Extract the [X, Y] coordinate from the center of the cell holding the provided text.  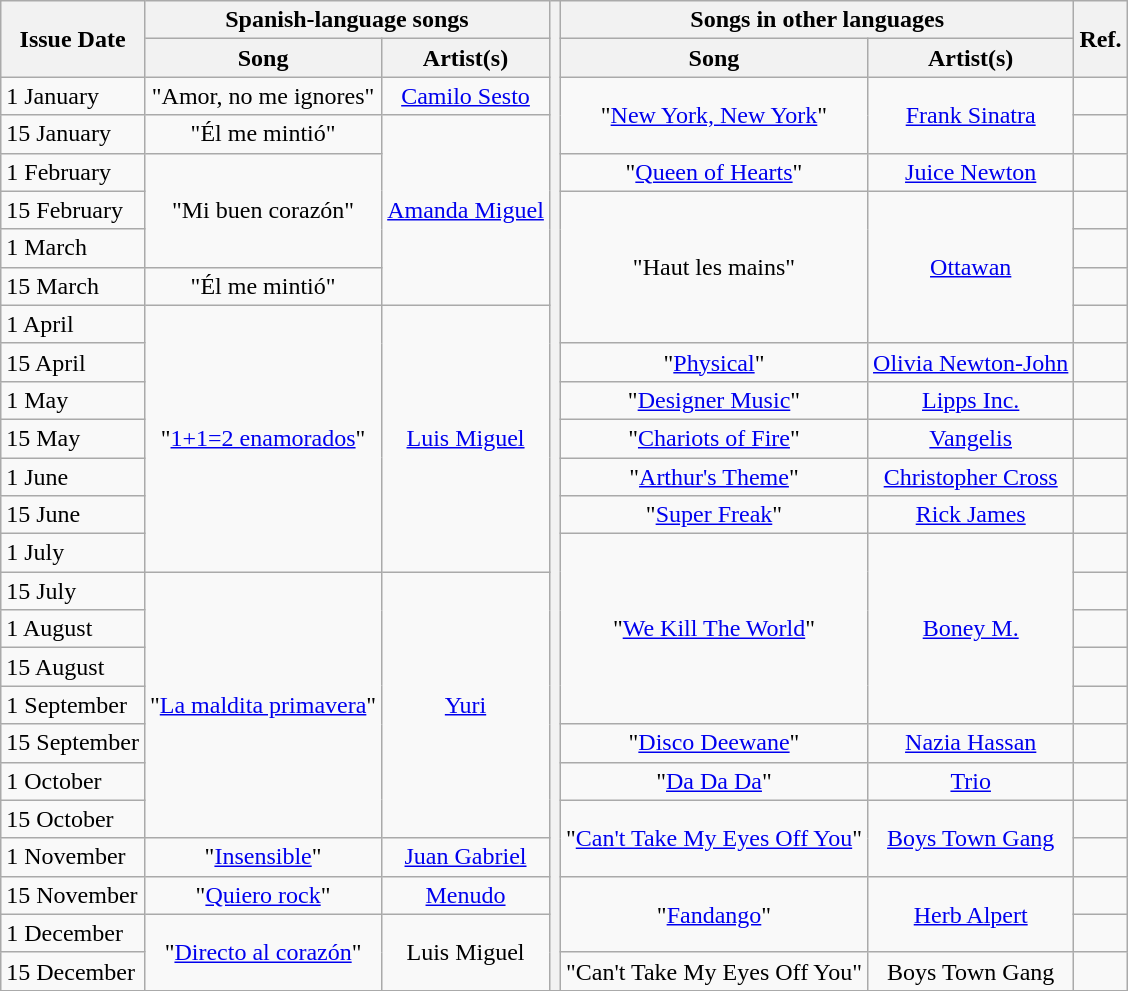
Juice Newton [971, 172]
Amanda Miguel [466, 210]
Boney M. [971, 629]
"New York, New York" [714, 115]
"Fandango" [714, 914]
"1+1=2 enamorados" [262, 438]
"Queen of Hearts" [714, 172]
Christopher Cross [971, 477]
15 February [73, 210]
Yuri [466, 705]
Ottawan [971, 267]
Frank Sinatra [971, 115]
"Da Da Da" [714, 781]
1 April [73, 324]
"Disco Deewane" [714, 743]
Vangelis [971, 438]
Menudo [466, 895]
1 December [73, 933]
15 January [73, 134]
Ref. [1100, 39]
Issue Date [73, 39]
"Directo al corazón" [262, 952]
1 August [73, 629]
1 September [73, 705]
1 February [73, 172]
15 March [73, 286]
Nazia Hassan [971, 743]
"Mi buen corazón" [262, 210]
15 August [73, 667]
15 September [73, 743]
"Haut les mains" [714, 267]
"Arthur's Theme" [714, 477]
Olivia Newton-John [971, 362]
15 July [73, 591]
Camilo Sesto [466, 96]
"La maldita primavera" [262, 705]
Songs in other languages [816, 20]
"Quiero rock" [262, 895]
Rick James [971, 515]
1 March [73, 248]
1 May [73, 400]
"Chariots of Fire" [714, 438]
Juan Gabriel [466, 857]
1 July [73, 553]
"Super Freak" [714, 515]
Trio [971, 781]
1 January [73, 96]
15 November [73, 895]
15 December [73, 971]
1 June [73, 477]
Herb Alpert [971, 914]
15 October [73, 819]
"Amor, no me ignores" [262, 96]
15 June [73, 515]
1 October [73, 781]
Spanish-language songs [346, 20]
"Insensible" [262, 857]
1 November [73, 857]
15 April [73, 362]
15 May [73, 438]
"Designer Music" [714, 400]
"We Kill The World" [714, 629]
Lipps Inc. [971, 400]
"Physical" [714, 362]
